Locate the cell with the specified text and output its [X, Y] center coordinate. 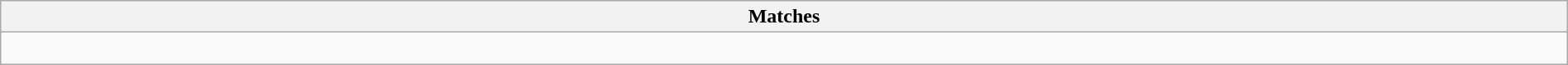
Matches [784, 17]
